For the text-containing cell, return its midpoint in (x, y) coordinate format. 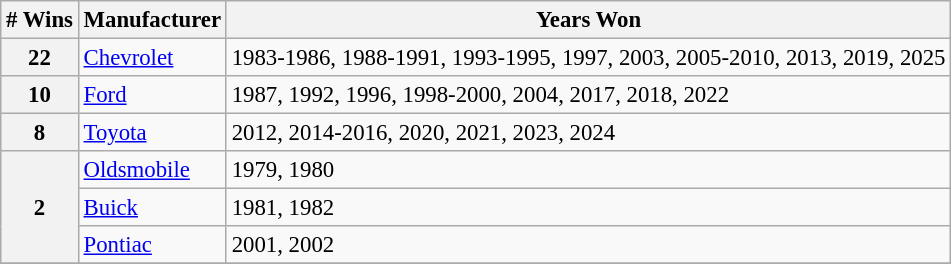
Chevrolet (152, 58)
Years Won (588, 20)
2 (40, 208)
Oldsmobile (152, 170)
Ford (152, 95)
2012, 2014-2016, 2020, 2021, 2023, 2024 (588, 133)
Manufacturer (152, 20)
Pontiac (152, 245)
1983-1986, 1988-1991, 1993-1995, 1997, 2003, 2005-2010, 2013, 2019, 2025 (588, 58)
# Wins (40, 20)
10 (40, 95)
2001, 2002 (588, 245)
1979, 1980 (588, 170)
8 (40, 133)
1981, 1982 (588, 208)
Toyota (152, 133)
22 (40, 58)
Buick (152, 208)
1987, 1992, 1996, 1998-2000, 2004, 2017, 2018, 2022 (588, 95)
